Provide the [X, Y] coordinate of the cell's center where the given text is located.  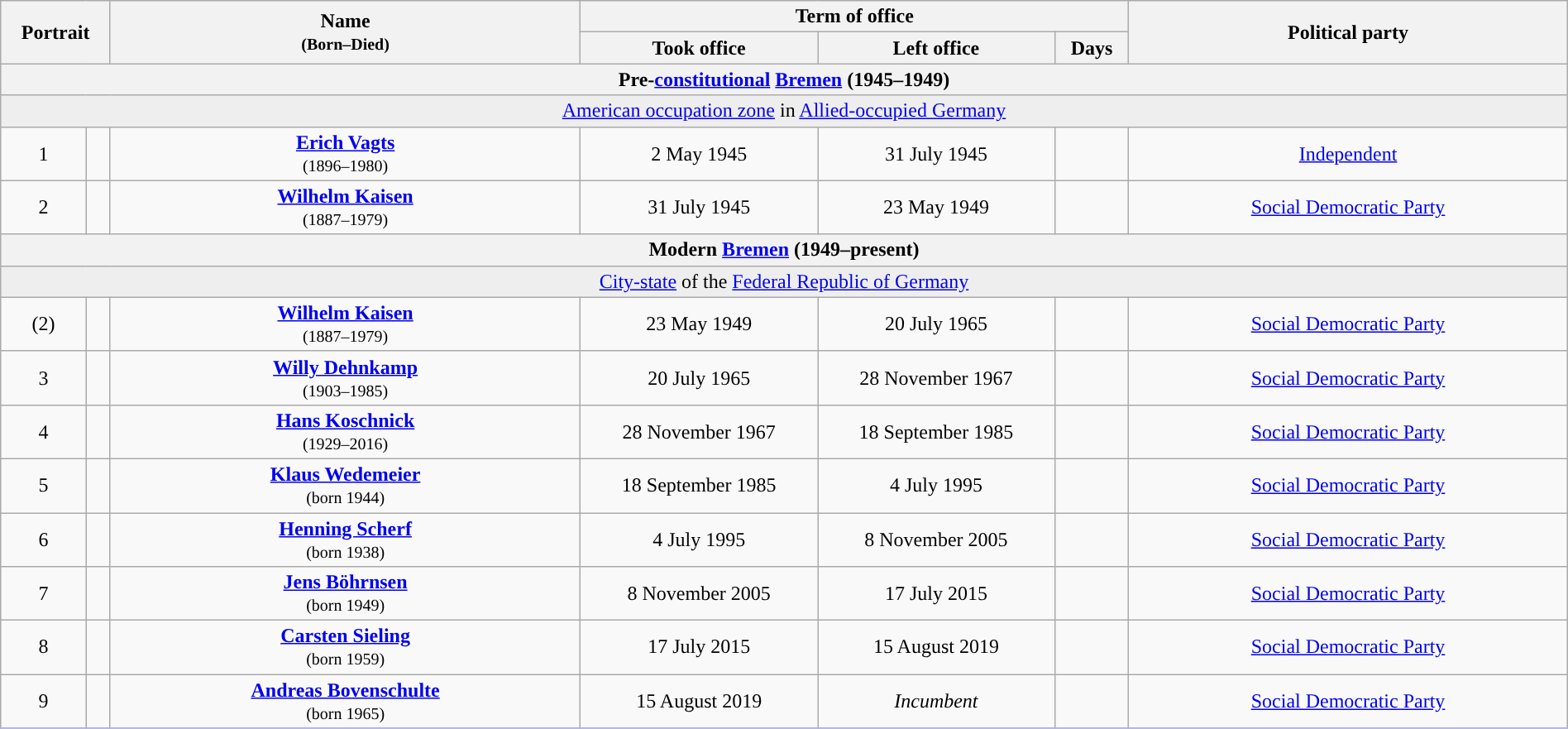
Pre-constitutional Bremen (1945–1949) [784, 79]
Left office [936, 48]
Political party [1348, 32]
9 [43, 702]
Jens Böhrnsen(born 1949) [345, 594]
2 [43, 207]
3 [43, 377]
Willy Dehnkamp(1903–1985) [345, 377]
2 May 1945 [700, 154]
Took office [700, 48]
6 [43, 540]
American occupation zone in Allied-occupied Germany [784, 111]
Independent [1348, 154]
8 [43, 647]
Hans Koschnick(1929–2016) [345, 432]
Term of office [855, 17]
Name(Born–Died) [345, 32]
5 [43, 485]
Portrait [56, 32]
Modern Bremen (1949–present) [784, 250]
Andreas Bovenschulte(born 1965) [345, 702]
Henning Scherf(born 1938) [345, 540]
1 [43, 154]
Incumbent [936, 702]
7 [43, 594]
4 [43, 432]
Carsten Sieling(born 1959) [345, 647]
(2) [43, 324]
Klaus Wedemeier(born 1944) [345, 485]
Days [1092, 48]
City-state of the Federal Republic of Germany [784, 281]
Erich Vagts(1896–1980) [345, 154]
